Search for the cell housing the specified text and yield its [X, Y] center coordinate. 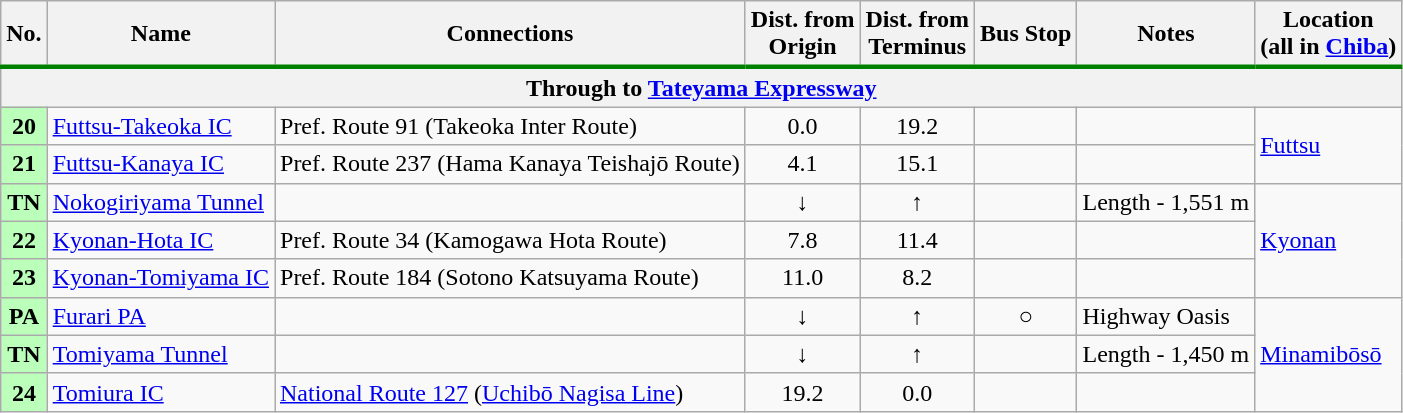
Pref. Route 184 (Sotono Katsuyama Route) [510, 278]
Nokogiriyama Tunnel [160, 202]
Location(all in Chiba) [1328, 34]
Futtsu-Kanaya IC [160, 164]
20 [24, 126]
Highway Oasis [1166, 316]
PA [24, 316]
Minamibōsō [1328, 354]
Connections [510, 34]
Dist. fromOrigin [802, 34]
11.4 [918, 240]
National Route 127 (Uchibō Nagisa Line) [510, 392]
Dist. fromTerminus [918, 34]
Kyonan [1328, 240]
Notes [1166, 34]
Pref. Route 34 (Kamogawa Hota Route) [510, 240]
Kyonan-Tomiyama IC [160, 278]
Kyonan-Hota IC [160, 240]
Name [160, 34]
○ [1026, 316]
Through to Tateyama Expressway [702, 87]
Futtsu [1328, 145]
Length - 1,551 m [1166, 202]
Futtsu-Takeoka IC [160, 126]
22 [24, 240]
Length - 1,450 m [1166, 354]
Tomiura IC [160, 392]
Pref. Route 91 (Takeoka Inter Route) [510, 126]
8.2 [918, 278]
24 [24, 392]
Pref. Route 237 (Hama Kanaya Teishajō Route) [510, 164]
21 [24, 164]
4.1 [802, 164]
7.8 [802, 240]
11.0 [802, 278]
23 [24, 278]
15.1 [918, 164]
Furari PA [160, 316]
Bus Stop [1026, 34]
Tomiyama Tunnel [160, 354]
No. [24, 34]
